Output the [x, y] coordinate of the center of the cell containing the given text.  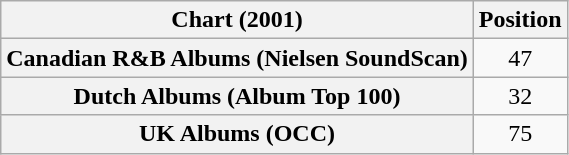
Dutch Albums (Album Top 100) [238, 96]
Canadian R&B Albums (Nielsen SoundScan) [238, 58]
47 [520, 58]
UK Albums (OCC) [238, 134]
Chart (2001) [238, 20]
75 [520, 134]
32 [520, 96]
Position [520, 20]
